Output the [x, y] coordinate of the center of the cell containing the given text.  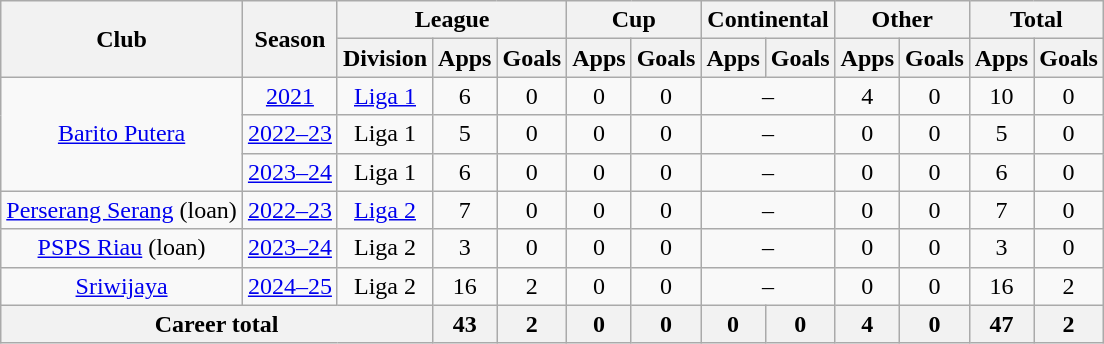
43 [465, 324]
League [452, 20]
47 [1001, 324]
Total [1036, 20]
Perserang Serang (loan) [122, 210]
10 [1001, 96]
PSPS Riau (loan) [122, 248]
Division [384, 58]
Career total [217, 324]
Continental [768, 20]
Club [122, 39]
2024–25 [290, 286]
Cup [634, 20]
2021 [290, 96]
Other [902, 20]
Sriwijaya [122, 286]
Barito Putera [122, 134]
Season [290, 39]
